Find where the given text appears and provide that cell's center as (X, Y) coordinate. 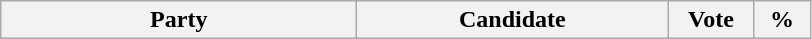
Party (179, 20)
Vote (711, 20)
Candidate (512, 20)
% (782, 20)
